Capture the cell that displays the provided text and extract its [x, y] central coordinate. 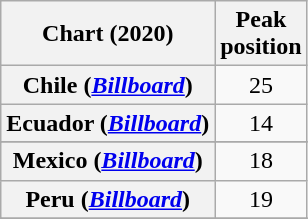
14 [261, 123]
Mexico (Billboard) [108, 161]
18 [261, 161]
25 [261, 85]
19 [261, 199]
Chile (Billboard) [108, 85]
Peakposition [261, 34]
Chart (2020) [108, 34]
Ecuador (Billboard) [108, 123]
Peru (Billboard) [108, 199]
